Return [X, Y] of the center of cell containing provided text 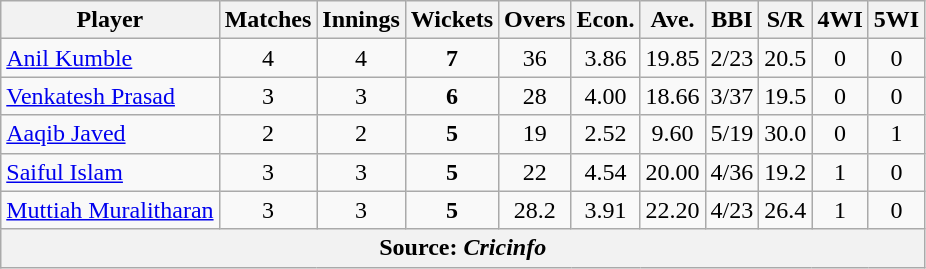
4.00 [606, 96]
4WI [840, 20]
4/23 [732, 210]
4/36 [732, 172]
9.60 [672, 134]
Ave. [672, 20]
2/23 [732, 58]
BBI [732, 20]
36 [535, 58]
Anil Kumble [110, 58]
22.20 [672, 210]
Econ. [606, 20]
28 [535, 96]
5WI [896, 20]
28.2 [535, 210]
19.5 [786, 96]
Venkatesh Prasad [110, 96]
5/19 [732, 134]
19.2 [786, 172]
Overs [535, 20]
20.00 [672, 172]
4.54 [606, 172]
3.91 [606, 210]
Aaqib Javed [110, 134]
6 [452, 96]
18.66 [672, 96]
19 [535, 134]
2.52 [606, 134]
30.0 [786, 134]
20.5 [786, 58]
26.4 [786, 210]
Matches [268, 20]
Player [110, 20]
Source: Cricinfo [463, 248]
Wickets [452, 20]
7 [452, 58]
Muttiah Muralitharan [110, 210]
3/37 [732, 96]
S/R [786, 20]
Innings [361, 20]
22 [535, 172]
Saiful Islam [110, 172]
19.85 [672, 58]
3.86 [606, 58]
